Pinpoint the cell where the given text exists, returning its (x, y) midpoint coordinate. 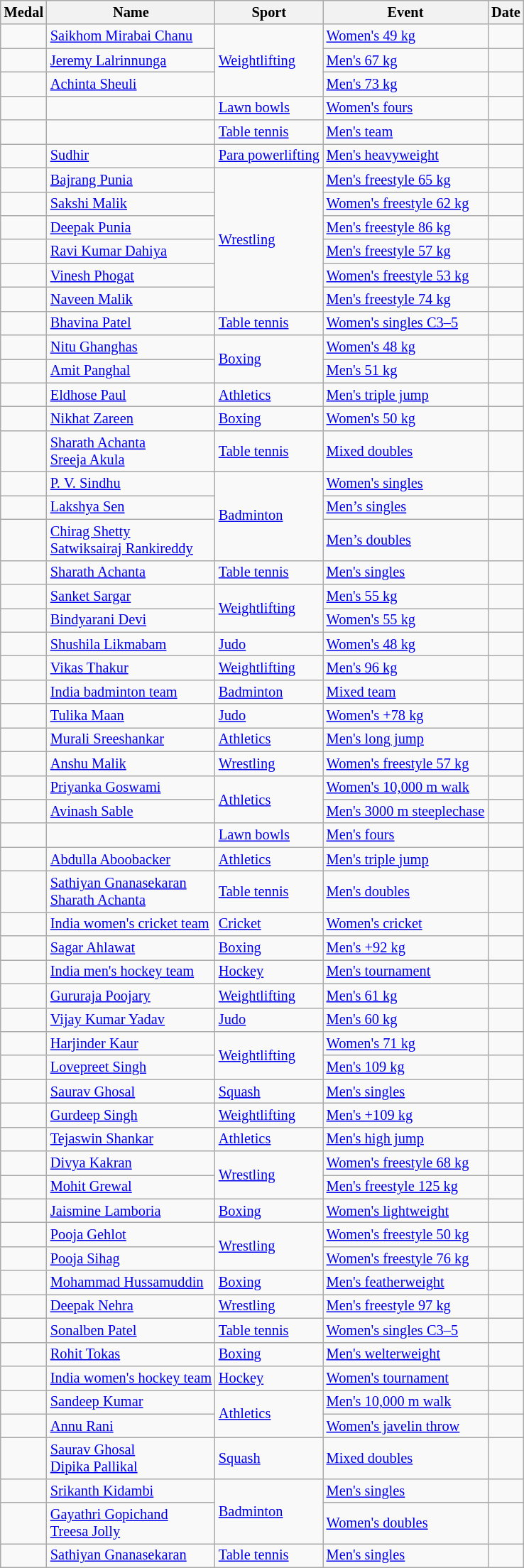
Women's 50 kg (405, 418)
Men’s doubles (405, 540)
Cricket (269, 924)
Men's freestyle 86 kg (405, 227)
Men's freestyle 74 kg (405, 299)
Sakshi Malik (131, 204)
Men's long jump (405, 739)
Mixed team (405, 692)
Women's freestyle 62 kg (405, 204)
Men's fours (405, 835)
Nikhat Zareen (131, 418)
Women's freestyle 50 kg (405, 1235)
Name (131, 12)
Avinash Sable (131, 811)
Men's heavyweight (405, 156)
Women's singles (405, 484)
Sport (269, 12)
Amit Panghal (131, 371)
Gayathri GopichandTreesa Jolly (131, 1523)
Shushila Likmabam (131, 644)
Deepak Nehra (131, 1306)
Women's +78 kg (405, 716)
Men's 10,000 m walk (405, 1402)
Tulika Maan (131, 716)
Event (405, 12)
Men's team (405, 132)
Men's high jump (405, 1139)
Women's freestyle 57 kg (405, 763)
Jeremy Lalrinnunga (131, 60)
Gurdeep Singh (131, 1115)
Women's cricket (405, 924)
Gururaja Poojary (131, 996)
Sagar Ahlawat (131, 948)
Para powerlifting (269, 156)
Women's freestyle 76 kg (405, 1258)
Achinta Sheuli (131, 84)
Men's 67 kg (405, 60)
Men’s singles (405, 507)
Men's 3000 m steeplechase (405, 811)
P. V. Sindhu (131, 484)
Men's doubles (405, 891)
Women's fours (405, 108)
Men's 60 kg (405, 1020)
Deepak Punia (131, 227)
Women's lightweight (405, 1211)
Women's freestyle 53 kg (405, 276)
Nitu Ghanghas (131, 347)
Men's freestyle 97 kg (405, 1306)
Men's +92 kg (405, 948)
Sandeep Kumar (131, 1402)
Men's 61 kg (405, 996)
Vijay Kumar Yadav (131, 1020)
Jaismine Lamboria (131, 1211)
Divya Kakran (131, 1163)
Men's 55 kg (405, 596)
Date (506, 12)
Sathiyan Gnanasekaran (131, 1555)
Bhavina Patel (131, 323)
Men's freestyle 65 kg (405, 180)
Sharath AchantaSreeja Akula (131, 451)
Saikhom Mirabai Chanu (131, 36)
Saurav Ghosal (131, 1091)
Priyanka Goswami (131, 788)
Abdulla Aboobacker (131, 859)
Women's tournament (405, 1378)
Men's +109 kg (405, 1115)
Women's 71 kg (405, 1043)
Men's 109 kg (405, 1067)
Men's 73 kg (405, 84)
Men's 51 kg (405, 371)
Men's freestyle 125 kg (405, 1187)
Naveen Malik (131, 299)
Vikas Thakur (131, 668)
Women's 49 kg (405, 36)
Mohammad Hussamuddin (131, 1283)
Men's 96 kg (405, 668)
Men's featherweight (405, 1283)
Sudhir (131, 156)
Mohit Grewal (131, 1187)
Harjinder Kaur (131, 1043)
Vinesh Phogat (131, 276)
Ravi Kumar Dahiya (131, 251)
Sanket Sargar (131, 596)
Men's tournament (405, 971)
Annu Rani (131, 1426)
Women's doubles (405, 1523)
India women's cricket team (131, 924)
India men's hockey team (131, 971)
Sonalben Patel (131, 1330)
Srikanth Kidambi (131, 1491)
Women's freestyle 68 kg (405, 1163)
Women's javelin throw (405, 1426)
Bindyarani Devi (131, 620)
Saurav GhosalDipika Pallikal (131, 1458)
Lovepreet Singh (131, 1067)
Women's 55 kg (405, 620)
Rohit Tokas (131, 1354)
Sharath Achanta (131, 572)
Medal (24, 12)
Men's welterweight (405, 1354)
Lakshya Sen (131, 507)
Bajrang Punia (131, 180)
Eldhose Paul (131, 395)
Tejaswin Shankar (131, 1139)
Men's freestyle 57 kg (405, 251)
Women's 10,000 m walk (405, 788)
India women's hockey team (131, 1378)
Pooja Gehlot (131, 1235)
Chirag ShettySatwiksairaj Rankireddy (131, 540)
India badminton team (131, 692)
Murali Sreeshankar (131, 739)
Pooja Sihag (131, 1258)
Anshu Malik (131, 763)
Sathiyan GnanasekaranSharath Achanta (131, 891)
